Pinpoint the cell where the given text exists, returning its [X, Y] midpoint coordinate. 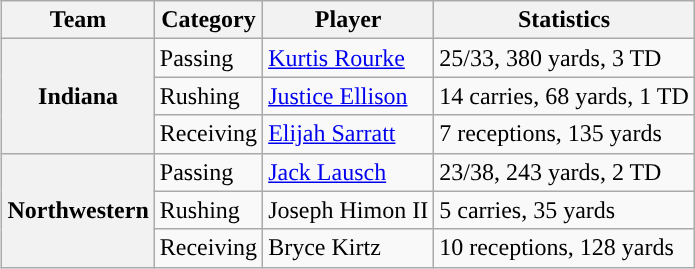
Team [78, 20]
Justice Ellison [348, 96]
7 receptions, 135 yards [564, 134]
Player [348, 20]
Bryce Kirtz [348, 248]
Kurtis Rourke [348, 58]
10 receptions, 128 yards [564, 248]
5 carries, 35 yards [564, 210]
Category [208, 20]
Indiana [78, 96]
Statistics [564, 20]
14 carries, 68 yards, 1 TD [564, 96]
Elijah Sarratt [348, 134]
23/38, 243 yards, 2 TD [564, 172]
Northwestern [78, 210]
Jack Lausch [348, 172]
25/33, 380 yards, 3 TD [564, 58]
Joseph Himon II [348, 210]
